Scan for the cell matching the given text and deliver its (x, y) coordinate at center. 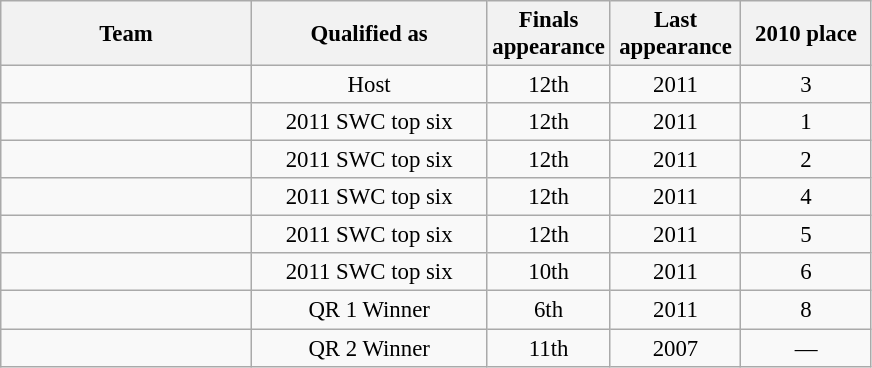
5 (806, 235)
QR 1 Winner (369, 310)
6 (806, 273)
1 (806, 122)
2007 (676, 348)
2 (806, 160)
QR 2 Winner (369, 348)
6th (548, 310)
Host (369, 85)
2010 place (806, 34)
Qualified as (369, 34)
4 (806, 197)
3 (806, 85)
10th (548, 273)
8 (806, 310)
— (806, 348)
Team (126, 34)
Last appearance (676, 34)
11th (548, 348)
Finals appearance (548, 34)
